Capture the cell that displays the provided text and extract its (X, Y) central coordinate. 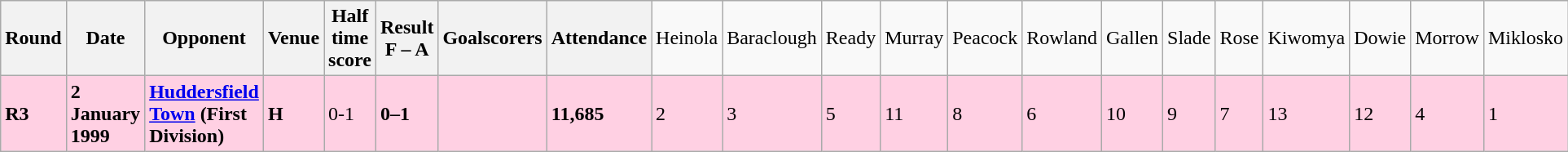
2 (687, 114)
10 (1132, 114)
12 (1380, 114)
Attendance (599, 38)
Huddersfield Town (First Division) (204, 114)
Miklosko (1525, 38)
Kiwomya (1307, 38)
9 (1189, 114)
R3 (33, 114)
Murray (914, 38)
Rose (1240, 38)
2 January 1999 (105, 114)
3 (772, 114)
4 (1447, 114)
Ready (850, 38)
H (293, 114)
5 (850, 114)
Rowland (1062, 38)
0–1 (407, 114)
11,685 (599, 114)
Half time score (350, 38)
Goalscorers (492, 38)
7 (1240, 114)
0-1 (350, 114)
1 (1525, 114)
Opponent (204, 38)
13 (1307, 114)
6 (1062, 114)
Heinola (687, 38)
Baraclough (772, 38)
11 (914, 114)
ResultF – A (407, 38)
Gallen (1132, 38)
Round (33, 38)
Dowie (1380, 38)
Date (105, 38)
Peacock (986, 38)
8 (986, 114)
Slade (1189, 38)
Morrow (1447, 38)
Venue (293, 38)
